Detect which cell encompasses the target text, then output its [X, Y] center coordinate. 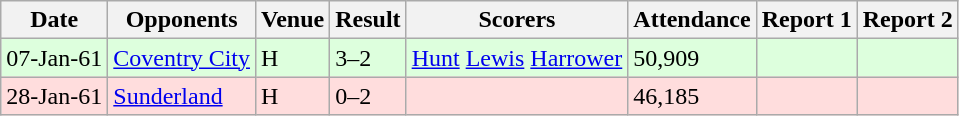
07-Jan-61 [54, 58]
50,909 [692, 58]
Coventry City [182, 58]
Attendance [692, 20]
Report 1 [806, 20]
Result [368, 20]
Venue [293, 20]
Hunt Lewis Harrower [517, 58]
46,185 [692, 96]
0–2 [368, 96]
28-Jan-61 [54, 96]
Date [54, 20]
3–2 [368, 58]
Report 2 [908, 20]
Sunderland [182, 96]
Scorers [517, 20]
Opponents [182, 20]
